Locate the cell with the specified text and output its (x, y) center coordinate. 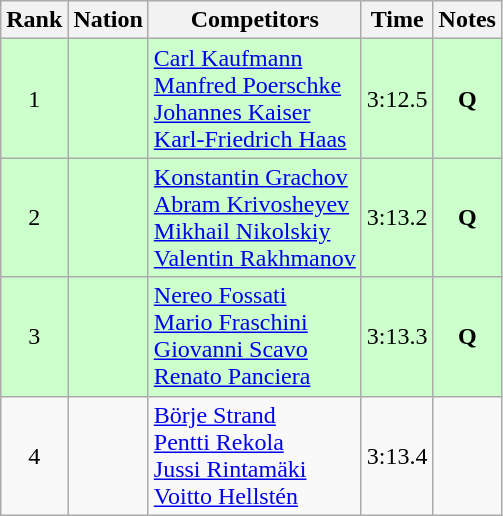
3:13.4 (397, 456)
Konstantin GrachovAbram KrivosheyevMikhail NikolskiyValentin Rakhmanov (254, 218)
Carl KaufmannManfred PoerschkeJohannes KaiserKarl-Friedrich Haas (254, 98)
1 (34, 98)
2 (34, 218)
Nation (108, 20)
3:12.5 (397, 98)
Time (397, 20)
4 (34, 456)
Börje StrandPentti RekolaJussi RintamäkiVoitto Hellstén (254, 456)
3:13.3 (397, 336)
3:13.2 (397, 218)
3 (34, 336)
Competitors (254, 20)
Nereo FossatiMario FraschiniGiovanni ScavoRenato Panciera (254, 336)
Notes (467, 20)
Rank (34, 20)
